Output the [x, y] coordinate of the center of the cell containing the given text.  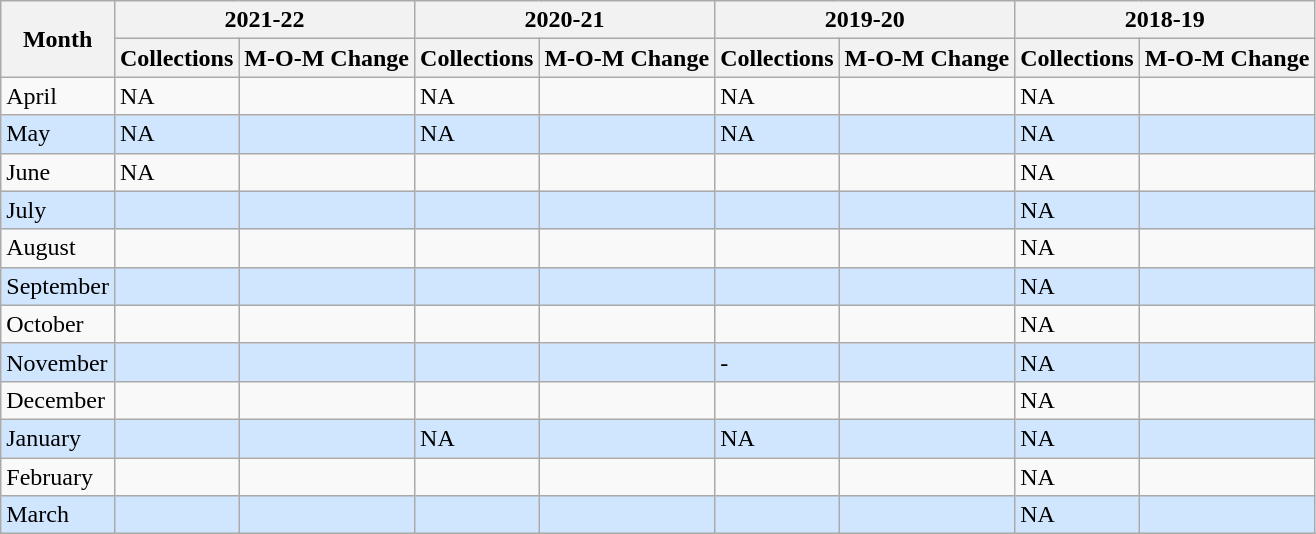
December [58, 400]
Month [58, 39]
2021-22 [264, 20]
- [777, 362]
2019-20 [865, 20]
August [58, 248]
July [58, 210]
February [58, 477]
2020-21 [565, 20]
April [58, 96]
November [58, 362]
2018-19 [1165, 20]
October [58, 324]
June [58, 172]
March [58, 515]
September [58, 286]
May [58, 134]
January [58, 438]
